Detect which cell encompasses the target text, then output its [x, y] center coordinate. 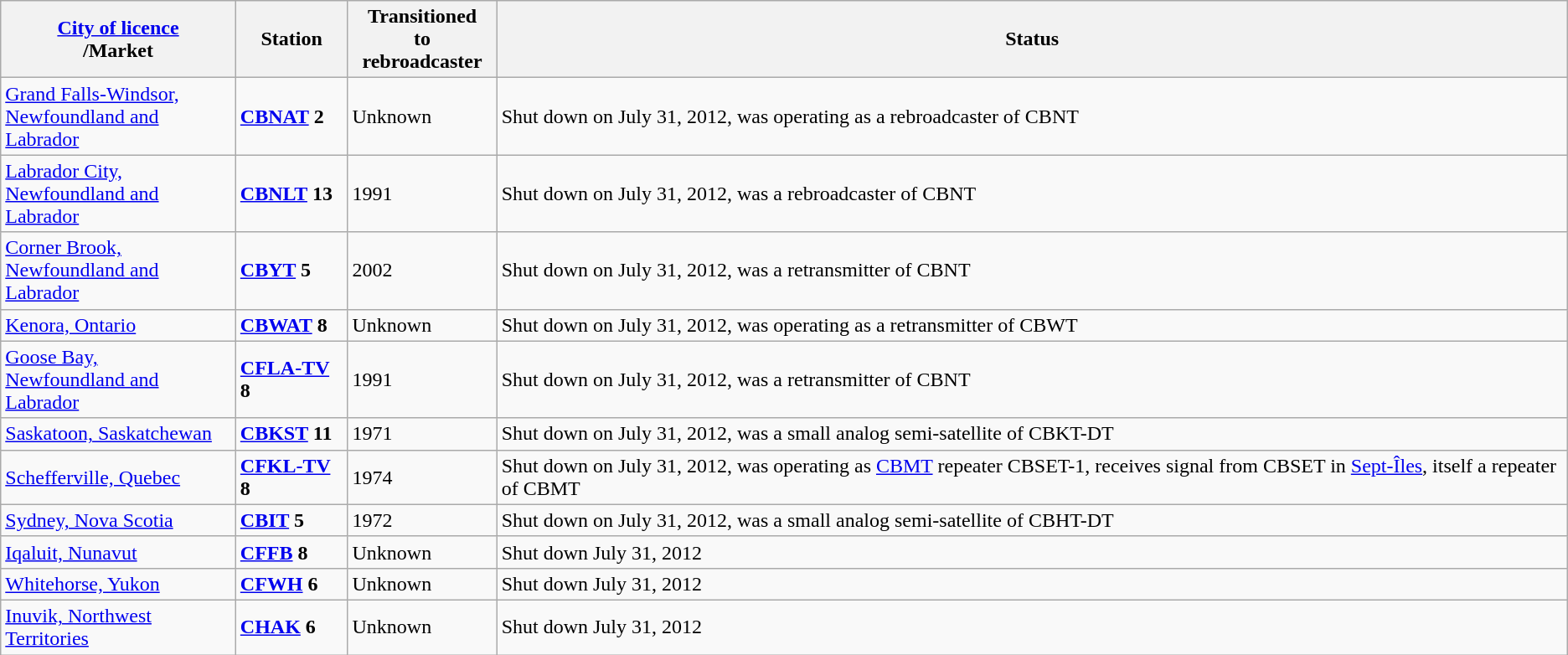
Station [291, 39]
CBKST 11 [291, 434]
CFKL-TV 8 [291, 477]
CFFB 8 [291, 552]
1972 [422, 520]
Corner Brook,Newfoundland and Labrador [119, 271]
CBIT 5 [291, 520]
Iqaluit, Nunavut [119, 552]
Saskatoon, Saskatchewan [119, 434]
Shut down on July 31, 2012, was a rebroadcaster of CBNT [1032, 193]
CBYT 5 [291, 271]
Shut down on July 31, 2012, was operating as a retransmitter of CBWT [1032, 325]
CBWAT 8 [291, 325]
Schefferville, Quebec [119, 477]
City of licence/Market [119, 39]
Shut down on July 31, 2012, was operating as CBMT repeater CBSET-1, receives signal from CBSET in Sept-Îles, itself a repeater of CBMT [1032, 477]
Shut down on July 31, 2012, was a small analog semi-satellite of CBHT-DT [1032, 520]
1971 [422, 434]
Goose Bay,Newfoundland and Labrador [119, 379]
Grand Falls-Windsor,Newfoundland and Labrador [119, 116]
CFLA-TV 8 [291, 379]
CFWH 6 [291, 584]
Status [1032, 39]
1974 [422, 477]
2002 [422, 271]
Sydney, Nova Scotia [119, 520]
Shut down on July 31, 2012, was a small analog semi-satellite of CBKT-DT [1032, 434]
Kenora, Ontario [119, 325]
Labrador City,Newfoundland and Labrador [119, 193]
Shut down on July 31, 2012, was operating as a rebroadcaster of CBNT [1032, 116]
Transitioned to rebroadcaster [422, 39]
Whitehorse, Yukon [119, 584]
CHAK 6 [291, 627]
CBNLT 13 [291, 193]
CBNAT 2 [291, 116]
Inuvik, Northwest Territories [119, 627]
